Search for the cell housing the specified text and yield its [X, Y] center coordinate. 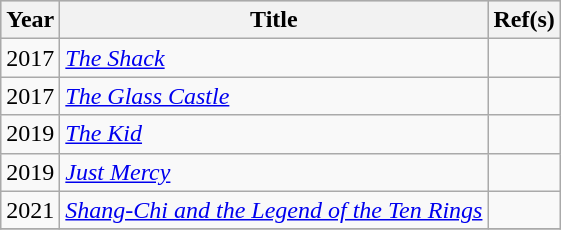
Shang-Chi and the Legend of the Ten Rings [274, 210]
The Shack [274, 58]
Title [274, 20]
The Glass Castle [274, 96]
Ref(s) [524, 20]
Year [30, 20]
The Kid [274, 134]
Just Mercy [274, 172]
2021 [30, 210]
